Scan for the cell matching the given text and deliver its (X, Y) coordinate at center. 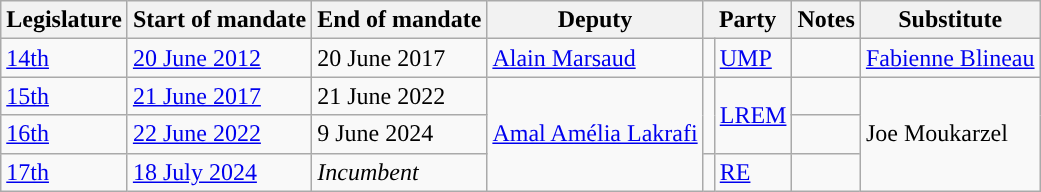
22 June 2022 (219, 134)
LREM (753, 115)
Party (748, 20)
Joe Moukarzel (950, 134)
14th (64, 58)
RE (753, 172)
20 June 2012 (219, 58)
20 June 2017 (400, 58)
End of mandate (400, 20)
15th (64, 96)
Alain Marsaud (595, 58)
21 June 2022 (400, 96)
Amal Amélia Lakrafi (595, 134)
Legislature (64, 20)
18 July 2024 (219, 172)
Incumbent (400, 172)
Notes (826, 20)
Deputy (595, 20)
Fabienne Blineau (950, 58)
17th (64, 172)
Start of mandate (219, 20)
Substitute (950, 20)
21 June 2017 (219, 96)
16th (64, 134)
9 June 2024 (400, 134)
UMP (753, 58)
